Return the (x, y) coordinate for the center point of the cell that contains the specified text.  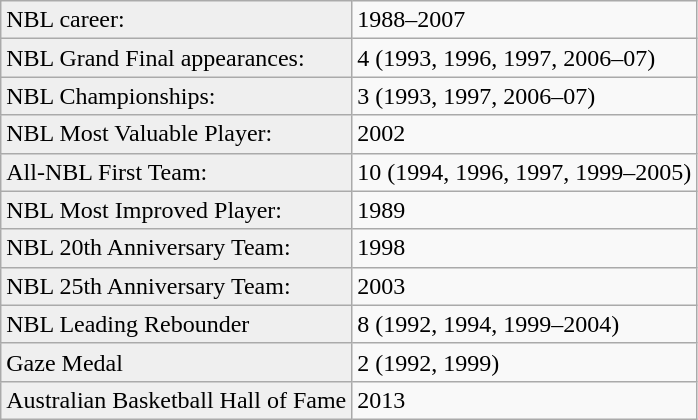
2013 (524, 400)
Gaze Medal (176, 362)
NBL Most Valuable Player: (176, 134)
Australian Basketball Hall of Fame (176, 400)
NBL 25th Anniversary Team: (176, 286)
2 (1992, 1999) (524, 362)
8 (1992, 1994, 1999–2004) (524, 324)
NBL Leading Rebounder (176, 324)
3 (1993, 1997, 2006–07) (524, 96)
NBL Grand Final appearances: (176, 58)
4 (1993, 1996, 1997, 2006–07) (524, 58)
NBL Championships: (176, 96)
1988–2007 (524, 20)
NBL career: (176, 20)
All-NBL First Team: (176, 172)
1998 (524, 248)
10 (1994, 1996, 1997, 1999–2005) (524, 172)
NBL 20th Anniversary Team: (176, 248)
2002 (524, 134)
2003 (524, 286)
1989 (524, 210)
NBL Most Improved Player: (176, 210)
